Detect which cell encompasses the target text, then output its [X, Y] center coordinate. 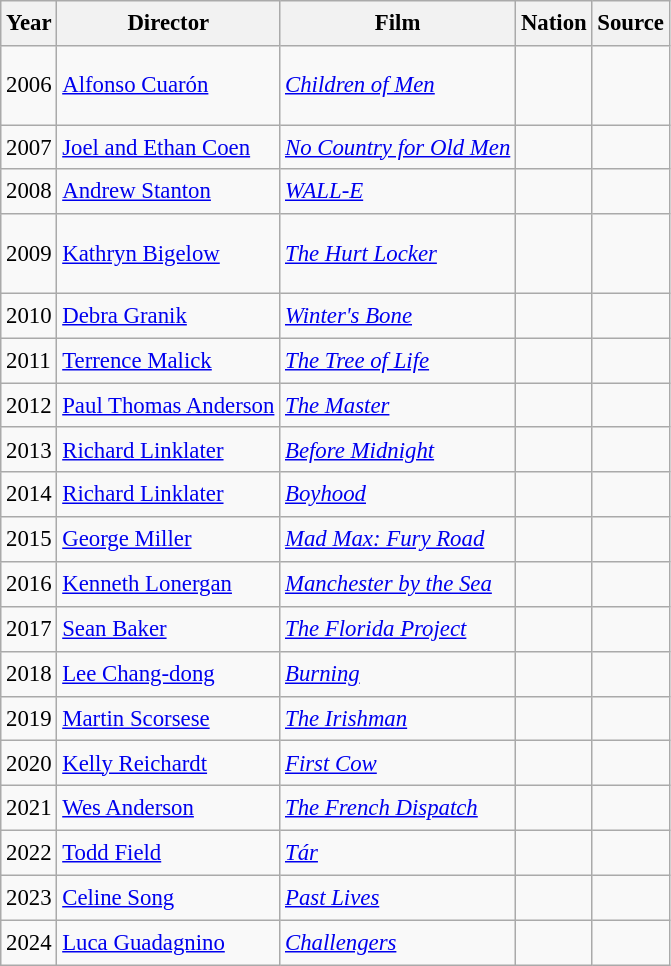
Debra Granik [168, 316]
2024 [29, 942]
2022 [29, 854]
Film [398, 24]
Winter's Bone [398, 316]
Director [168, 24]
2023 [29, 898]
2018 [29, 674]
Challengers [398, 942]
Boyhood [398, 494]
Lee Chang-dong [168, 674]
2019 [29, 718]
Alfonso Cuarón [168, 86]
Sean Baker [168, 630]
Luca Guadagnino [168, 942]
The French Dispatch [398, 808]
2008 [29, 192]
2017 [29, 630]
The Florida Project [398, 630]
2015 [29, 540]
2011 [29, 360]
2013 [29, 450]
Terrence Malick [168, 360]
George Miller [168, 540]
2009 [29, 254]
2020 [29, 764]
First Cow [398, 764]
No Country for Old Men [398, 148]
The Irishman [398, 718]
2012 [29, 406]
Nation [554, 24]
2007 [29, 148]
Paul Thomas Anderson [168, 406]
Celine Song [168, 898]
Before Midnight [398, 450]
Manchester by the Sea [398, 584]
2014 [29, 494]
Kenneth Lonergan [168, 584]
Burning [398, 674]
Source [630, 24]
The Tree of Life [398, 360]
Mad Max: Fury Road [398, 540]
Children of Men [398, 86]
Past Lives [398, 898]
Tár [398, 854]
2021 [29, 808]
Martin Scorsese [168, 718]
Joel and Ethan Coen [168, 148]
The Master [398, 406]
Wes Anderson [168, 808]
2016 [29, 584]
Andrew Stanton [168, 192]
2010 [29, 316]
The Hurt Locker [398, 254]
Todd Field [168, 854]
Kelly Reichardt [168, 764]
Year [29, 24]
2006 [29, 86]
WALL-E [398, 192]
Kathryn Bigelow [168, 254]
